Output the [X, Y] coordinate of the center of the cell containing the given text.  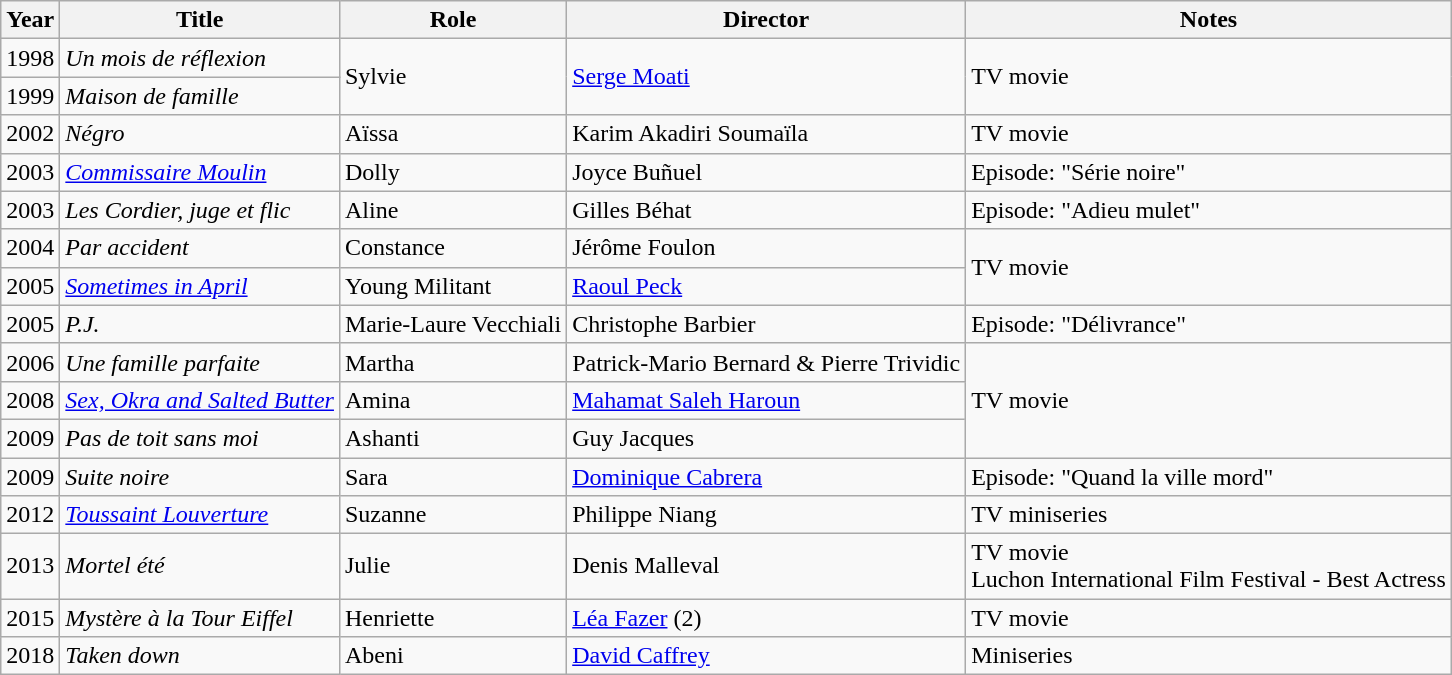
Ashanti [452, 438]
Sara [452, 477]
Role [452, 20]
Sex, Okra and Salted Butter [200, 400]
Philippe Niang [766, 515]
Toussaint Louverture [200, 515]
Mystère à la Tour Eiffel [200, 618]
David Caffrey [766, 656]
Aïssa [452, 134]
Joyce Buñuel [766, 172]
Raoul Peck [766, 286]
TV movieLuchon International Film Festival - Best Actress [1209, 566]
Léa Fazer (2) [766, 618]
2002 [30, 134]
Patrick-Mario Bernard & Pierre Trividic [766, 362]
Mahamat Saleh Haroun [766, 400]
Suzanne [452, 515]
2012 [30, 515]
P.J. [200, 324]
Julie [452, 566]
Miniseries [1209, 656]
Episode: "Adieu mulet" [1209, 210]
Martha [452, 362]
1999 [30, 96]
2004 [30, 248]
Commissaire Moulin [200, 172]
Aline [452, 210]
Taken down [200, 656]
Abeni [452, 656]
2008 [30, 400]
Episode: "Série noire" [1209, 172]
Les Cordier, juge et flic [200, 210]
Mortel été [200, 566]
1998 [30, 58]
Marie-Laure Vecchiali [452, 324]
2015 [30, 618]
Guy Jacques [766, 438]
Dolly [452, 172]
Suite noire [200, 477]
Amina [452, 400]
Pas de toit sans moi [200, 438]
Une famille parfaite [200, 362]
Négro [200, 134]
Director [766, 20]
Par accident [200, 248]
Denis Malleval [766, 566]
Henriette [452, 618]
Episode: "Délivrance" [1209, 324]
Year [30, 20]
Gilles Béhat [766, 210]
Jérôme Foulon [766, 248]
Title [200, 20]
Christophe Barbier [766, 324]
Dominique Cabrera [766, 477]
2013 [30, 566]
Constance [452, 248]
Un mois de réflexion [200, 58]
Sometimes in April [200, 286]
Episode: "Quand la ville mord" [1209, 477]
TV miniseries [1209, 515]
Karim Akadiri Soumaïla [766, 134]
Serge Moati [766, 77]
Sylvie [452, 77]
2018 [30, 656]
Notes [1209, 20]
Maison de famille [200, 96]
Young Militant [452, 286]
2006 [30, 362]
